Output the [X, Y] coordinate of the center of the cell containing the given text.  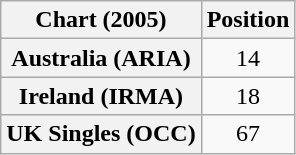
Chart (2005) [101, 20]
14 [248, 58]
67 [248, 134]
UK Singles (OCC) [101, 134]
Australia (ARIA) [101, 58]
Ireland (IRMA) [101, 96]
Position [248, 20]
18 [248, 96]
